Provide the [x, y] coordinate of the cell's center where the given text is located.  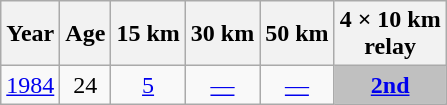
Age [86, 34]
Year [30, 34]
24 [86, 85]
4 × 10 kmrelay [390, 34]
15 km [148, 34]
50 km [297, 34]
5 [148, 85]
1984 [30, 85]
30 km [222, 34]
2nd [390, 85]
